Return the [x, y] coordinate for the center point of the cell that contains the specified text.  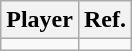
Ref. [104, 20]
Player [40, 20]
